Identify which cell holds the provided text, then report its [x, y] central coordinate. 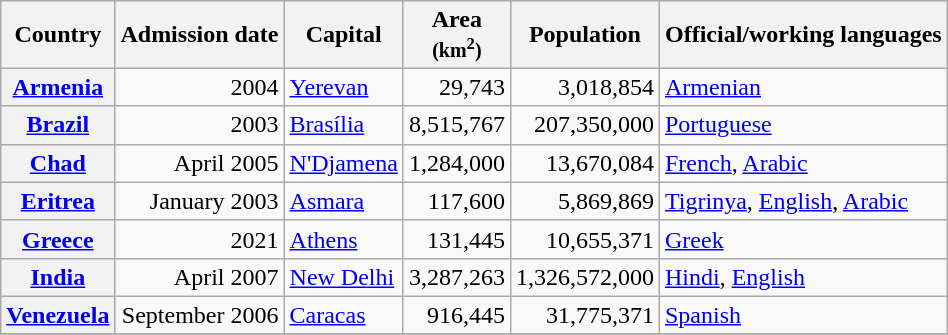
131,445 [456, 239]
2021 [200, 239]
10,655,371 [584, 239]
13,670,084 [584, 163]
January 2003 [200, 201]
Athens [344, 239]
September 2006 [200, 315]
Yerevan [344, 87]
Brazil [58, 125]
916,445 [456, 315]
2003 [200, 125]
Hindi, English [803, 277]
Eritrea [58, 201]
2004 [200, 87]
India [58, 277]
29,743 [456, 87]
Greek [803, 239]
1,284,000 [456, 163]
1,326,572,000 [584, 277]
Tigrinya, English, Arabic [803, 201]
French, Arabic [803, 163]
Country [58, 34]
Spanish [803, 315]
April 2005 [200, 163]
3,018,854 [584, 87]
Capital [344, 34]
Chad [58, 163]
Area(km2) [456, 34]
New Delhi [344, 277]
3,287,263 [456, 277]
N'Djamena [344, 163]
Population [584, 34]
Venezuela [58, 315]
Admission date [200, 34]
April 2007 [200, 277]
Armenian [803, 87]
Armenia [58, 87]
Brasília [344, 125]
Caracas [344, 315]
Greece [58, 239]
31,775,371 [584, 315]
8,515,767 [456, 125]
Asmara [344, 201]
117,600 [456, 201]
207,350,000 [584, 125]
Official/working languages [803, 34]
Portuguese [803, 125]
5,869,869 [584, 201]
